Identify which cell holds the provided text, then report its (X, Y) central coordinate. 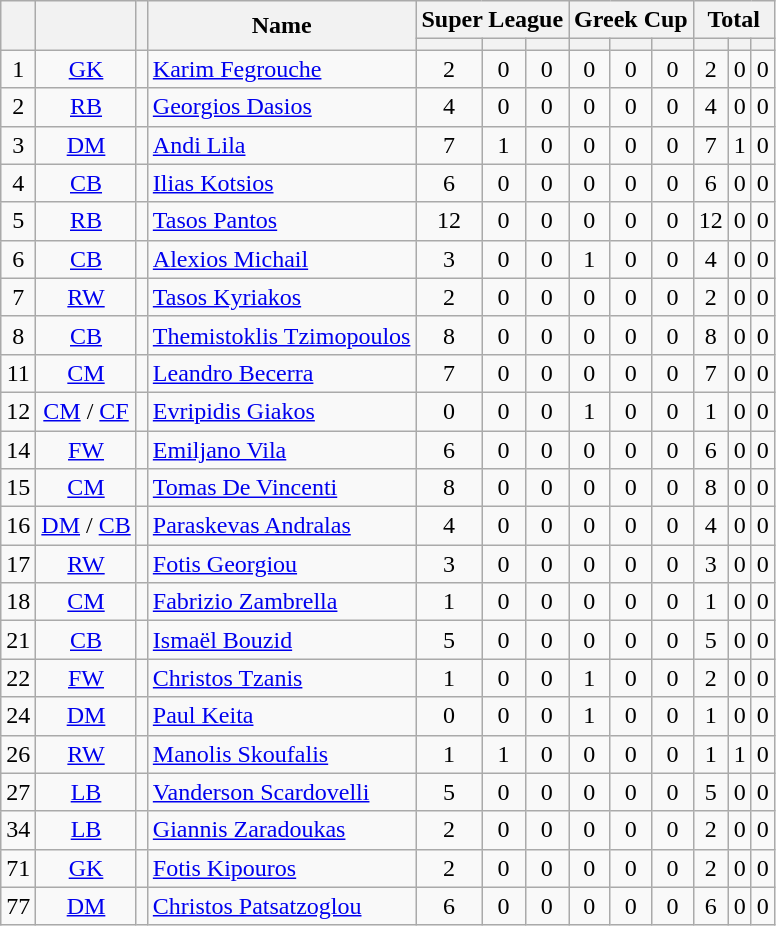
Greek Cup (632, 20)
11 (18, 373)
21 (18, 640)
Paul Keita (282, 716)
26 (18, 754)
Fotis Kipouros (282, 868)
Emiljano Vila (282, 449)
22 (18, 678)
Alexios Michail (282, 259)
Super League (492, 20)
Ismaël Bouzid (282, 640)
Manolis Skoufalis (282, 754)
24 (18, 716)
Name (282, 26)
18 (18, 602)
16 (18, 526)
Themistoklis Tzimopoulos (282, 335)
77 (18, 906)
CM / CF (86, 411)
Tomas De Vincenti (282, 488)
Paraskevas Andralas (282, 526)
Georgios Dasios (282, 107)
17 (18, 564)
Vanderson Scardovelli (282, 792)
71 (18, 868)
Tasos Pantos (282, 221)
Christos Tzanis (282, 678)
Giannis Zaradoukas (282, 830)
DM / CB (86, 526)
Fotis Georgiou (282, 564)
34 (18, 830)
14 (18, 449)
Fabrizio Zambrella (282, 602)
Tasos Kyriakos (282, 297)
Evripidis Giakos (282, 411)
Karim Fegrouche (282, 69)
Andi Lila (282, 145)
15 (18, 488)
Leandro Becerra (282, 373)
Total (734, 20)
Christos Patsatzoglou (282, 906)
27 (18, 792)
Ilias Kotsios (282, 183)
